Detect which cell encompasses the target text, then output its [X, Y] center coordinate. 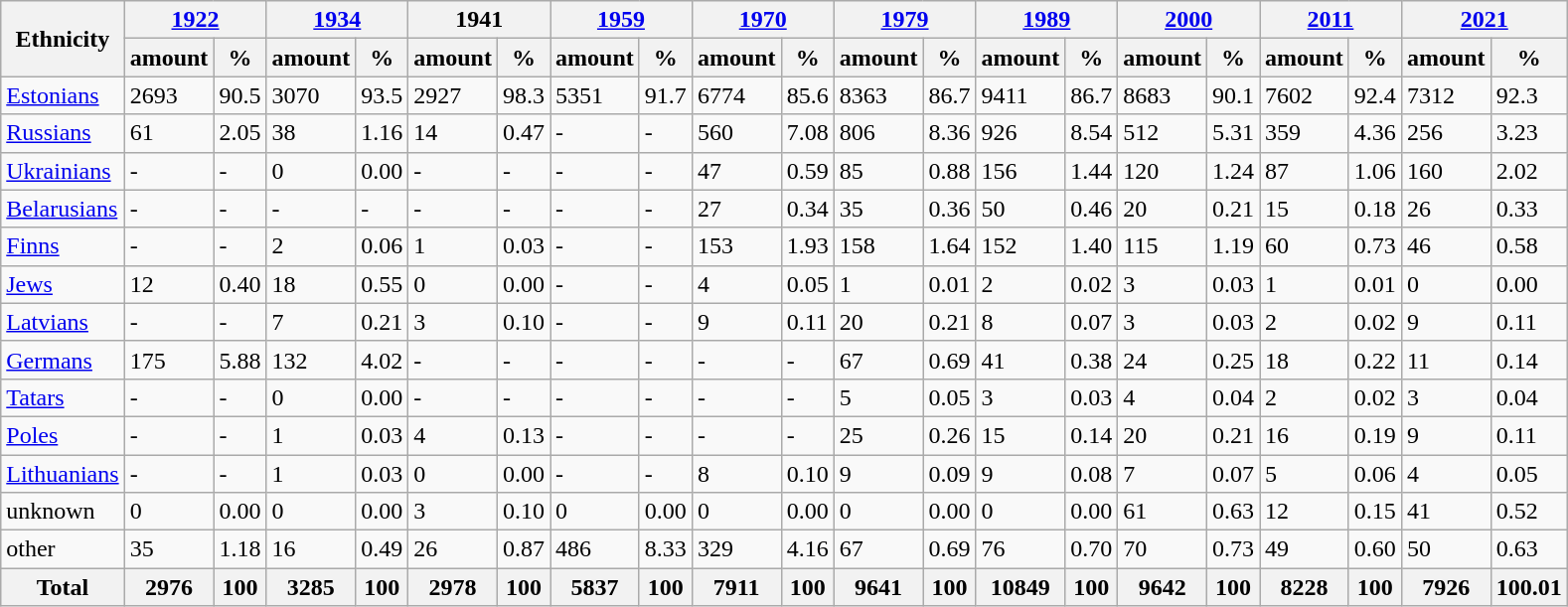
926 [1020, 133]
359 [1305, 133]
1.44 [1091, 171]
7312 [1446, 95]
1.18 [240, 549]
160 [1446, 171]
256 [1446, 133]
0.70 [1091, 549]
2000 [1188, 20]
0.19 [1375, 435]
512 [1163, 133]
0.46 [1091, 209]
Tatars [63, 397]
158 [878, 246]
1979 [904, 20]
6774 [736, 95]
Germans [63, 360]
38 [311, 133]
7.08 [807, 133]
1.40 [1091, 246]
3.23 [1528, 133]
2011 [1332, 20]
0.58 [1528, 246]
Finns [63, 246]
1934 [338, 20]
1.93 [807, 246]
0.88 [950, 171]
2978 [453, 587]
100.01 [1528, 587]
46 [1446, 246]
3070 [311, 95]
49 [1305, 549]
3285 [311, 587]
5837 [595, 587]
1.16 [382, 133]
0.13 [523, 435]
0.49 [382, 549]
0.22 [1375, 360]
2.05 [240, 133]
25 [878, 435]
Belarusians [63, 209]
27 [736, 209]
1941 [479, 20]
2693 [169, 95]
60 [1305, 246]
70 [1163, 549]
76 [1020, 549]
7911 [736, 587]
4.36 [1375, 133]
91.7 [666, 95]
1989 [1047, 20]
2021 [1485, 20]
8363 [878, 95]
1.64 [950, 246]
560 [736, 133]
0.47 [523, 133]
2976 [169, 587]
0.09 [950, 474]
0.60 [1375, 549]
24 [1163, 360]
8.36 [950, 133]
8.33 [666, 549]
0.18 [1375, 209]
156 [1020, 171]
0.36 [950, 209]
175 [169, 360]
0.33 [1528, 209]
7602 [1305, 95]
2927 [453, 95]
1.24 [1234, 171]
Ukrainians [63, 171]
152 [1020, 246]
8683 [1163, 95]
5.88 [240, 360]
other [63, 549]
9641 [878, 587]
4.02 [382, 360]
47 [736, 171]
0.08 [1091, 474]
93.5 [382, 95]
Latvians [63, 322]
0.34 [807, 209]
329 [736, 549]
0.52 [1528, 512]
Ethnicity [63, 39]
8.54 [1091, 133]
9411 [1020, 95]
0.25 [1234, 360]
Jews [63, 284]
85.6 [807, 95]
0.59 [807, 171]
90.1 [1234, 95]
0.26 [950, 435]
0.40 [240, 284]
1922 [195, 20]
0.55 [382, 284]
92.3 [1528, 95]
806 [878, 133]
85 [878, 171]
9642 [1163, 587]
90.5 [240, 95]
153 [736, 246]
8228 [1305, 587]
92.4 [1375, 95]
132 [311, 360]
0.15 [1375, 512]
5351 [595, 95]
5.31 [1234, 133]
Russians [63, 133]
4.16 [807, 549]
486 [595, 549]
1970 [763, 20]
0.38 [1091, 360]
unknown [63, 512]
115 [1163, 246]
11 [1446, 360]
1959 [622, 20]
14 [453, 133]
120 [1163, 171]
Estonians [63, 95]
10849 [1020, 587]
1.19 [1234, 246]
1.06 [1375, 171]
0.87 [523, 549]
7926 [1446, 587]
Total [63, 587]
98.3 [523, 95]
Lithuanians [63, 474]
2.02 [1528, 171]
87 [1305, 171]
Poles [63, 435]
